Detect which cell encompasses the target text, then output its [x, y] center coordinate. 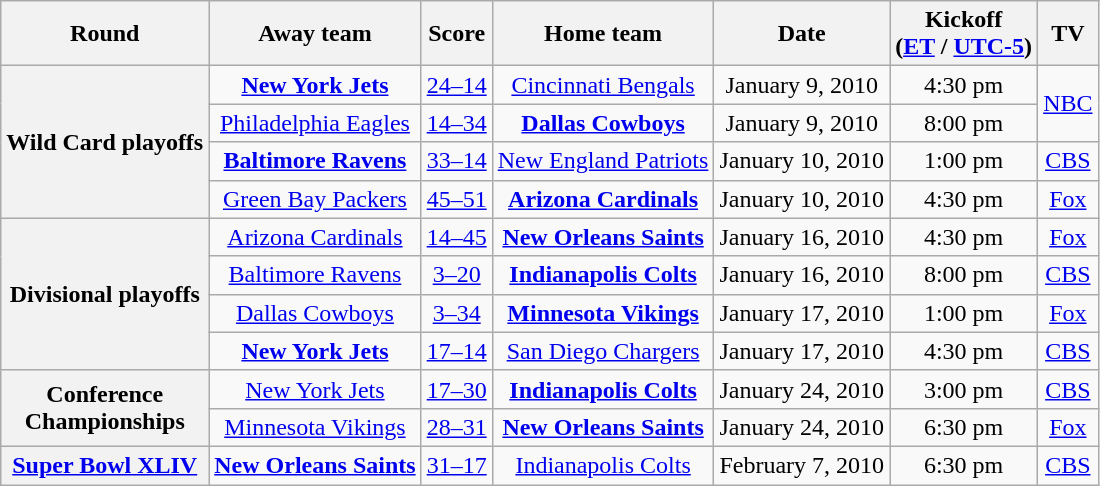
ConferenceChampionships [105, 408]
Wild Card playoffs [105, 142]
Kickoff(ET / UTC-5) [964, 34]
24–14 [456, 85]
Green Bay Packers [315, 199]
Philadelphia Eagles [315, 123]
Round [105, 34]
17–14 [456, 351]
33–14 [456, 161]
San Diego Chargers [603, 351]
3:00 pm [964, 389]
28–31 [456, 427]
Away team [315, 34]
Score [456, 34]
14–45 [456, 237]
17–30 [456, 389]
Super Bowl XLIV [105, 465]
February 7, 2010 [802, 465]
31–17 [456, 465]
TV [1068, 34]
3–34 [456, 313]
New England Patriots [603, 161]
Divisional playoffs [105, 294]
45–51 [456, 199]
Cincinnati Bengals [603, 85]
14–34 [456, 123]
Home team [603, 34]
NBC [1068, 104]
3–20 [456, 275]
Date [802, 34]
